Return the [x, y] coordinate for the center point of the cell that contains the specified text.  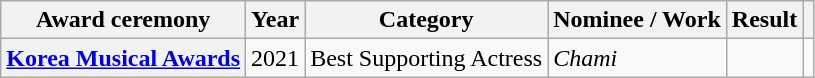
Category [426, 20]
Result [764, 20]
Award ceremony [124, 20]
2021 [276, 58]
Year [276, 20]
Chami [638, 58]
Nominee / Work [638, 20]
Best Supporting Actress [426, 58]
Korea Musical Awards [124, 58]
